Pinpoint the cell where the given text exists, returning its (X, Y) midpoint coordinate. 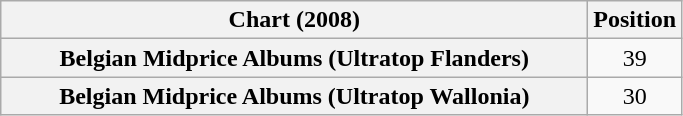
30 (635, 96)
Belgian Midprice Albums (Ultratop Wallonia) (294, 96)
Position (635, 20)
Chart (2008) (294, 20)
39 (635, 58)
Belgian Midprice Albums (Ultratop Flanders) (294, 58)
